Provide the [x, y] coordinate of the cell's center where the given text is located.  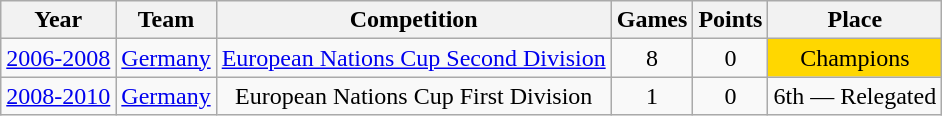
Games [652, 20]
2006-2008 [58, 58]
8 [652, 58]
1 [652, 96]
6th — Relegated [855, 96]
2008-2010 [58, 96]
Points [730, 20]
Year [58, 20]
Team [166, 20]
European Nations Cup Second Division [414, 58]
Competition [414, 20]
Champions [855, 58]
Place [855, 20]
European Nations Cup First Division [414, 96]
